Extract the (x, y) coordinate from the center of the cell holding the provided text.  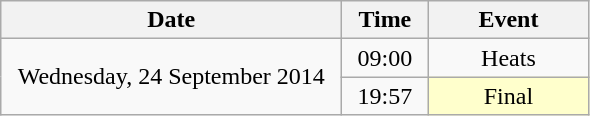
Date (172, 20)
09:00 (385, 58)
Heats (508, 58)
Event (508, 20)
Final (508, 96)
Time (385, 20)
Wednesday, 24 September 2014 (172, 77)
19:57 (385, 96)
